Capture the cell that displays the provided text and extract its (X, Y) central coordinate. 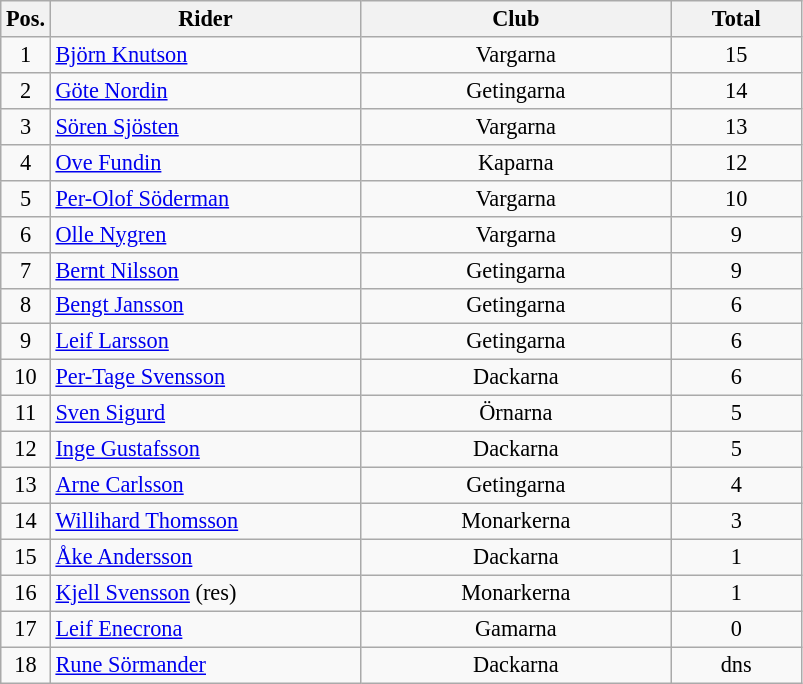
Total (736, 19)
Göte Nordin (205, 90)
16 (26, 593)
11 (26, 414)
Leif Larsson (205, 342)
Arne Carlsson (205, 485)
Bengt Jansson (205, 306)
Björn Knutson (205, 55)
Sören Sjösten (205, 126)
Leif Enecrona (205, 629)
Sven Sigurd (205, 414)
Olle Nygren (205, 234)
Willihard Thomsson (205, 521)
Bernt Nilsson (205, 270)
Rune Sörmander (205, 665)
7 (26, 270)
Club (516, 19)
18 (26, 665)
Inge Gustafsson (205, 450)
Örnarna (516, 414)
Ove Fundin (205, 162)
Per-Tage Svensson (205, 378)
Pos. (26, 19)
Rider (205, 19)
dns (736, 665)
17 (26, 629)
Åke Andersson (205, 557)
0 (736, 629)
Per-Olof Söderman (205, 198)
Kaparna (516, 162)
Gamarna (516, 629)
8 (26, 306)
Kjell Svensson (res) (205, 593)
2 (26, 90)
